Output the (X, Y) coordinate of the center of the cell containing the given text.  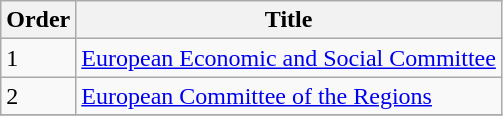
Title (289, 20)
1 (38, 58)
European Economic and Social Committee (289, 58)
2 (38, 96)
Order (38, 20)
European Committee of the Regions (289, 96)
